Return the [x, y] coordinate for the center point of the cell that contains the specified text.  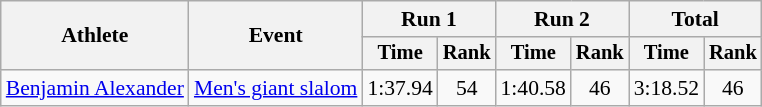
54 [467, 88]
3:18.52 [666, 88]
1:37.94 [400, 88]
Benjamin Alexander [95, 88]
Athlete [95, 36]
Run 2 [562, 19]
Total [696, 19]
Event [276, 36]
Run 1 [428, 19]
Men's giant slalom [276, 88]
1:40.58 [532, 88]
